Output the (X, Y) coordinate of the center of the cell containing the given text.  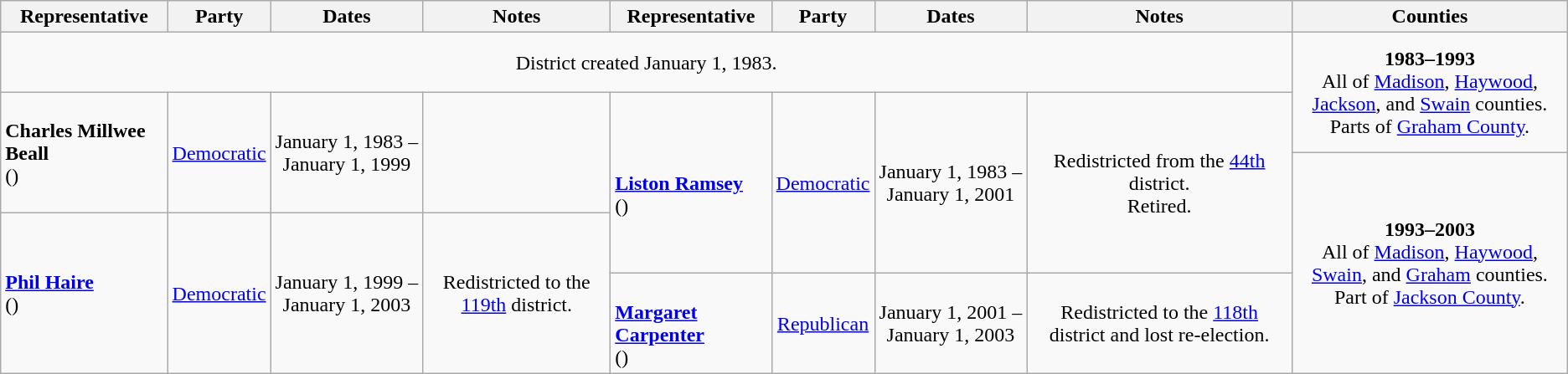
Margaret Carpenter() (691, 323)
Phil Haire() (84, 293)
1993–2003 All of Madison, Haywood, Swain, and Graham counties. Part of Jackson County. (1431, 263)
January 1, 1983 – January 1, 1999 (347, 153)
January 1, 1999 – January 1, 2003 (347, 293)
Republican (823, 323)
Redistricted from the 44th district. Retired. (1159, 183)
District created January 1, 1983. (647, 63)
January 1, 2001 – January 1, 2003 (951, 323)
Redistricted to the 118th district and lost re-election. (1159, 323)
1983–1993 All of Madison, Haywood, Jackson, and Swain counties. Parts of Graham County. (1431, 93)
Counties (1431, 17)
Charles Millwee Beall() (84, 153)
January 1, 1983 – January 1, 2001 (951, 183)
Redistricted to the 119th district. (517, 293)
Liston Ramsey() (691, 183)
